Return (X, Y) of the center of cell containing provided text 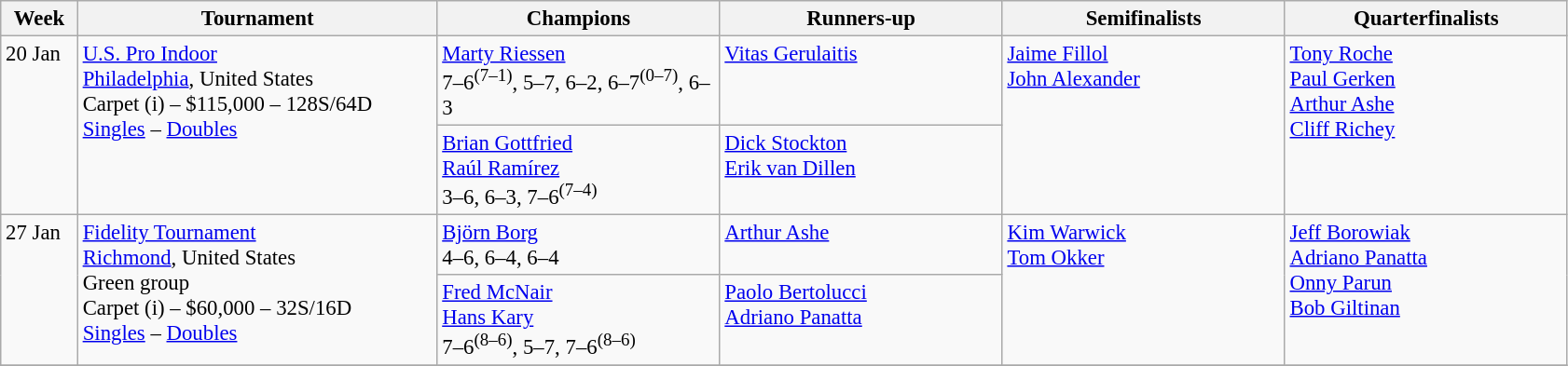
Björn Borg4–6, 6–4, 6–4 (578, 246)
Tournament (257, 19)
Paolo Bertolucci Adriano Panatta (861, 320)
Champions (578, 19)
Jeff Borowiak Adriano Panatta Onny Parun Bob Giltinan (1426, 291)
U.S. Pro Indoor Philadelphia, United StatesCarpet (i) – $115,000 – 128S/64D Singles – Doubles (257, 126)
Quarterfinalists (1426, 19)
Fidelity Tournament Richmond, United States Green group Carpet (i) – $60,000 – 32S/16D Singles – Doubles (257, 291)
Fred McNair Hans Kary7–6(8–6), 5–7, 7–6(8–6) (578, 320)
Jaime Fillol John Alexander (1143, 126)
27 Jan (39, 291)
Brian Gottfried Raúl Ramírez3–6, 6–3, 7–6(7–4) (578, 170)
Arthur Ashe (861, 246)
Semifinalists (1143, 19)
Vitas Gerulaitis (861, 81)
Runners-up (861, 19)
Marty Riessen7–6(7–1), 5–7, 6–2, 6–7(0–7), 6–3 (578, 81)
20 Jan (39, 126)
Tony Roche Paul Gerken Arthur Ashe Cliff Richey (1426, 126)
Week (39, 19)
Dick Stockton Erik van Dillen (861, 170)
Kim Warwick Tom Okker (1143, 291)
